Determine the (X, Y) coordinate at the center of the cell enclosing the given text.  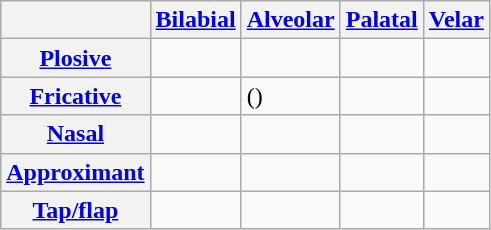
() (290, 96)
Velar (456, 20)
Approximant (76, 172)
Plosive (76, 58)
Alveolar (290, 20)
Fricative (76, 96)
Bilabial (196, 20)
Nasal (76, 134)
Palatal (382, 20)
Tap/flap (76, 210)
